From the cell containing the given text, extract its center point as (X, Y) coordinate. 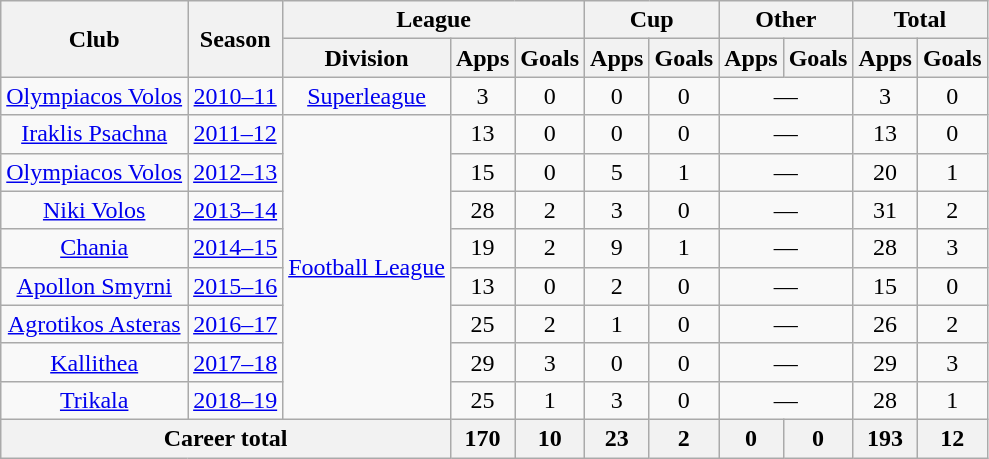
26 (885, 324)
Niki Volos (94, 210)
5 (617, 172)
Career total (226, 438)
Superleague (367, 96)
2017–18 (236, 362)
Kallithea (94, 362)
2013–14 (236, 210)
2014–15 (236, 248)
2015–16 (236, 286)
193 (885, 438)
31 (885, 210)
10 (550, 438)
9 (617, 248)
2018–19 (236, 400)
Division (367, 58)
Club (94, 39)
Apollon Smyrni (94, 286)
Cup (652, 20)
Iraklis Psachna (94, 134)
Agrotikos Asteras (94, 324)
2012–13 (236, 172)
2016–17 (236, 324)
19 (482, 248)
Other (786, 20)
2010–11 (236, 96)
Season (236, 39)
12 (952, 438)
Football League (367, 267)
Chania (94, 248)
2011–12 (236, 134)
170 (482, 438)
23 (617, 438)
League (434, 20)
20 (885, 172)
Total (920, 20)
Trikala (94, 400)
